Scan for the cell matching the given text and deliver its [x, y] coordinate at center. 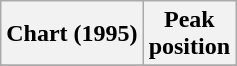
Chart (1995) [72, 34]
Peakposition [189, 34]
